Identify which cell holds the provided text, then report its [x, y] central coordinate. 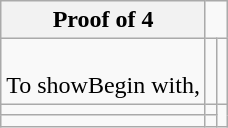
Proof of 4 [104, 20]
To showBegin with, [104, 72]
